Determine the [X, Y] coordinate at the center of the cell enclosing the given text.  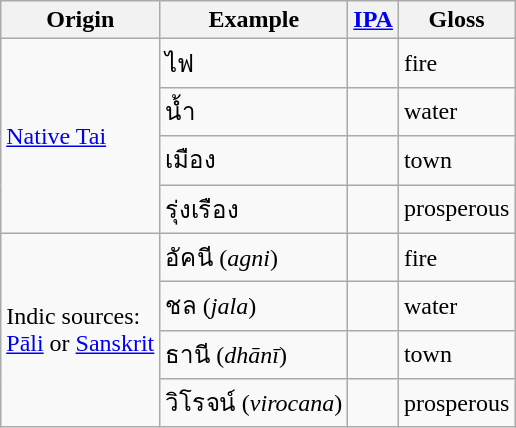
ธานี (dhānī) [254, 354]
ไฟ [254, 64]
อัคนี (agni) [254, 258]
Gloss [456, 20]
Indic sources: Pāli or Sanskrit [80, 330]
ชล (jala) [254, 306]
Example [254, 20]
IPA [374, 20]
วิโรจน์ (virocana) [254, 404]
เมือง [254, 160]
น้ำ [254, 112]
รุ่งเรือง [254, 208]
Origin [80, 20]
Native Tai [80, 136]
